Return [X, Y] of the center of cell containing provided text 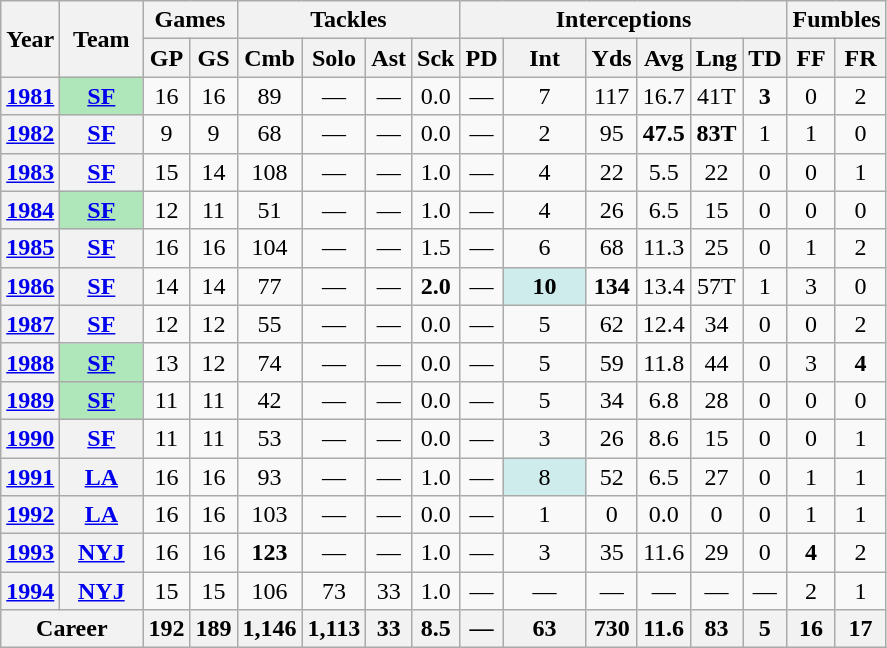
29 [716, 553]
1,146 [270, 629]
52 [612, 477]
6.8 [664, 400]
6 [544, 248]
106 [270, 591]
Cmb [270, 58]
PD [482, 58]
117 [612, 96]
Fumbles [836, 20]
Int [544, 58]
730 [612, 629]
12.4 [664, 324]
11.3 [664, 248]
25 [716, 248]
8 [544, 477]
17 [860, 629]
104 [270, 248]
77 [270, 286]
Career [72, 629]
1990 [30, 438]
63 [544, 629]
16.7 [664, 96]
13.4 [664, 286]
74 [270, 362]
103 [270, 515]
73 [334, 591]
62 [612, 324]
GP [166, 58]
1993 [30, 553]
59 [612, 362]
108 [270, 172]
1991 [30, 477]
7 [544, 96]
83T [716, 134]
Interceptions [624, 20]
Games [190, 20]
51 [270, 210]
1987 [30, 324]
35 [612, 553]
Sck [436, 58]
123 [270, 553]
GS [214, 58]
Avg [664, 58]
41T [716, 96]
83 [716, 629]
1986 [30, 286]
1988 [30, 362]
1989 [30, 400]
TD [765, 58]
1992 [30, 515]
Ast [389, 58]
Team [102, 39]
189 [214, 629]
1994 [30, 591]
192 [166, 629]
1,113 [334, 629]
89 [270, 96]
1983 [30, 172]
11.8 [664, 362]
8.5 [436, 629]
28 [716, 400]
Solo [334, 58]
5.5 [664, 172]
53 [270, 438]
1984 [30, 210]
1981 [30, 96]
44 [716, 362]
8.6 [664, 438]
55 [270, 324]
FF [811, 58]
134 [612, 286]
57T [716, 286]
1982 [30, 134]
10 [544, 286]
Lng [716, 58]
13 [166, 362]
Tackles [348, 20]
95 [612, 134]
93 [270, 477]
1985 [30, 248]
42 [270, 400]
27 [716, 477]
2.0 [436, 286]
Yds [612, 58]
1.5 [436, 248]
47.5 [664, 134]
FR [860, 58]
Year [30, 39]
